Locate the cell with the specified text and output its [X, Y] center coordinate. 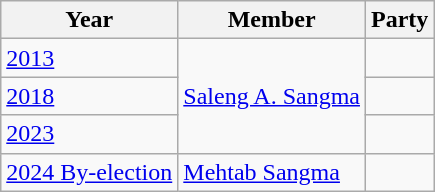
2018 [90, 96]
Party [399, 20]
Member [272, 20]
Saleng A. Sangma [272, 96]
Mehtab Sangma [272, 172]
2024 By-election [90, 172]
2013 [90, 58]
Year [90, 20]
2023 [90, 134]
